Find where the given text appears and provide that cell's center as (x, y) coordinate. 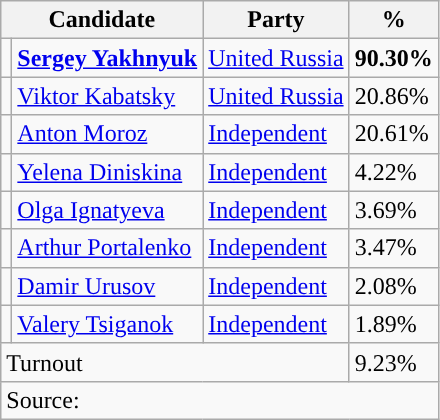
Yelena Diniskina (108, 172)
3.47% (394, 248)
Turnout (175, 362)
2.08% (394, 286)
Party (276, 20)
% (394, 20)
Candidate (102, 20)
Olga Ignatyeva (108, 210)
20.86% (394, 96)
Arthur Portalenko (108, 248)
90.30% (394, 58)
Viktor Kabatsky (108, 96)
Sergey Yakhnyuk (108, 58)
Source: (220, 400)
Anton Moroz (108, 134)
4.22% (394, 172)
1.89% (394, 324)
Damir Urusov (108, 286)
3.69% (394, 210)
9.23% (394, 362)
Valery Tsiganok (108, 324)
20.61% (394, 134)
